Provide the [X, Y] coordinate of the cell's center where the given text is located.  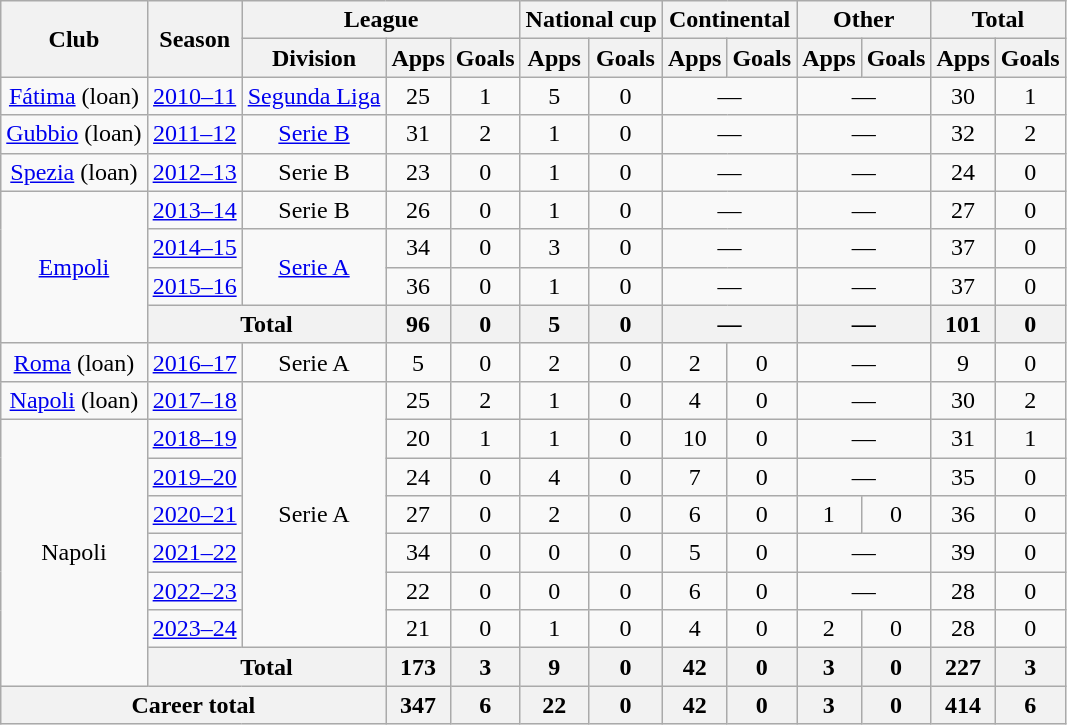
National cup [591, 20]
23 [418, 172]
347 [418, 705]
32 [963, 134]
Spezia (loan) [74, 172]
96 [418, 324]
35 [963, 477]
2011–12 [194, 134]
7 [694, 477]
2022–23 [194, 591]
Gubbio (loan) [74, 134]
2016–17 [194, 362]
Segunda Liga [314, 96]
Empoli [74, 267]
2021–22 [194, 553]
2015–16 [194, 286]
414 [963, 705]
10 [694, 438]
2020–21 [194, 515]
Napoli [74, 552]
Season [194, 39]
2014–15 [194, 248]
39 [963, 553]
173 [418, 667]
2010–11 [194, 96]
2023–24 [194, 629]
2012–13 [194, 172]
2013–14 [194, 210]
2018–19 [194, 438]
Fátima (loan) [74, 96]
Club [74, 39]
Division [314, 58]
20 [418, 438]
101 [963, 324]
21 [418, 629]
Continental [729, 20]
Roma (loan) [74, 362]
2019–20 [194, 477]
League [381, 20]
Napoli (loan) [74, 400]
227 [963, 667]
Other [864, 20]
2017–18 [194, 400]
Career total [194, 705]
26 [418, 210]
